Pinpoint the cell where the given text exists, returning its (x, y) midpoint coordinate. 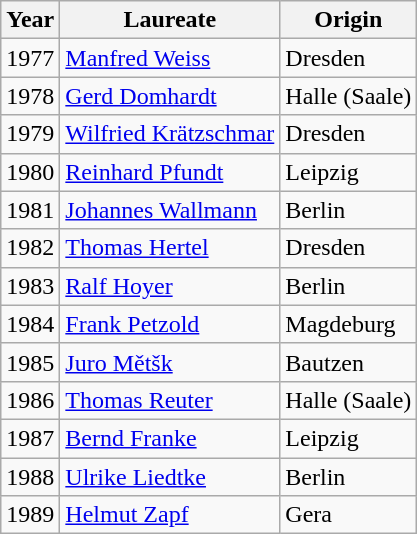
Helmut Zapf (170, 515)
Wilfried Krätzschmar (170, 134)
Juro Mětšk (170, 362)
Frank Petzold (170, 324)
1977 (30, 58)
Bautzen (348, 362)
Gerd Domhardt (170, 96)
1982 (30, 248)
1989 (30, 515)
Magdeburg (348, 324)
Year (30, 20)
1986 (30, 400)
Gera (348, 515)
Ulrike Liedtke (170, 477)
Johannes Wallmann (170, 210)
1988 (30, 477)
Reinhard Pfundt (170, 172)
Laureate (170, 20)
1983 (30, 286)
Origin (348, 20)
Bernd Franke (170, 438)
Manfred Weiss (170, 58)
1981 (30, 210)
Ralf Hoyer (170, 286)
Thomas Hertel (170, 248)
1984 (30, 324)
1979 (30, 134)
1987 (30, 438)
1980 (30, 172)
1985 (30, 362)
Thomas Reuter (170, 400)
1978 (30, 96)
